From the cell containing the given text, extract its center point as [x, y] coordinate. 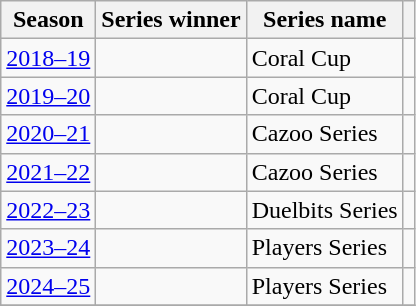
Series name [324, 20]
2024–25 [48, 286]
2021–22 [48, 172]
2019–20 [48, 96]
Duelbits Series [324, 210]
2022–23 [48, 210]
2018–19 [48, 58]
Series winner [171, 20]
2023–24 [48, 248]
Season [48, 20]
2020–21 [48, 134]
